Return the [X, Y] coordinate for the center point of the cell that contains the specified text.  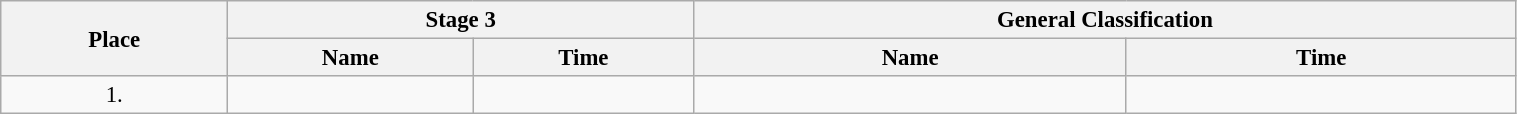
Stage 3 [461, 20]
General Classification [1105, 20]
Place [114, 38]
1. [114, 95]
